For the text-containing cell, return its midpoint in [X, Y] coordinate format. 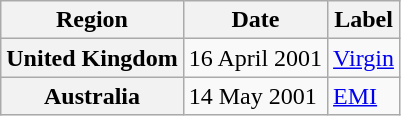
Region [92, 20]
Label [364, 20]
Virgin [364, 58]
14 May 2001 [255, 96]
EMI [364, 96]
Australia [92, 96]
16 April 2001 [255, 58]
United Kingdom [92, 58]
Date [255, 20]
